Identify which cell holds the provided text, then report its (x, y) central coordinate. 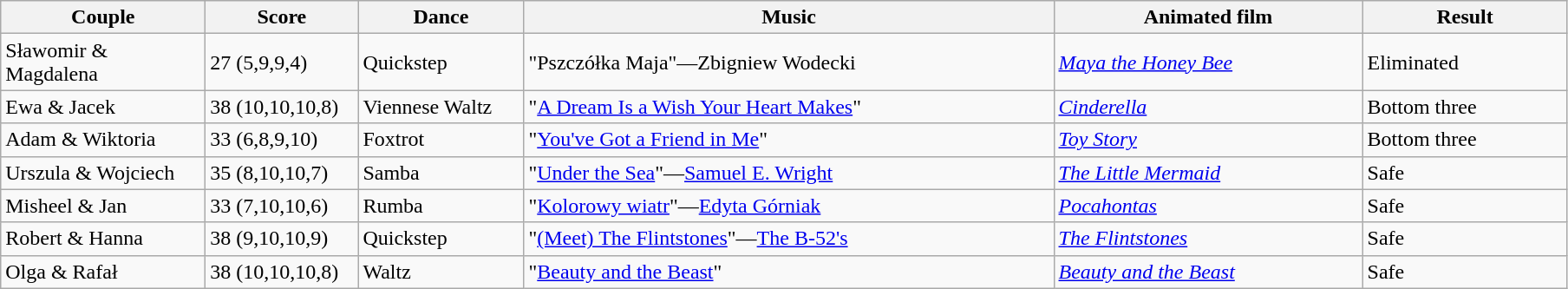
Beauty and the Beast (1208, 272)
Toy Story (1208, 140)
Adam & Wiktoria (103, 140)
Misheel & Jan (103, 206)
Result (1465, 17)
38 (9,10,10,9) (282, 239)
Viennese Waltz (441, 107)
Robert & Hanna (103, 239)
"Beauty and the Beast" (789, 272)
"You've Got a Friend in Me" (789, 140)
Eliminated (1465, 62)
Samba (441, 173)
"A Dream Is a Wish Your Heart Makes" (789, 107)
27 (5,9,9,4) (282, 62)
Cinderella (1208, 107)
"Pszczółka Maja"—Zbigniew Wodecki (789, 62)
Ewa & Jacek (103, 107)
Couple (103, 17)
The Flintstones (1208, 239)
Animated film (1208, 17)
"(Meet) The Flintstones"—The B-52's (789, 239)
33 (7,10,10,6) (282, 206)
Rumba (441, 206)
"Under the Sea"—Samuel E. Wright (789, 173)
Waltz (441, 272)
Olga & Rafał (103, 272)
33 (6,8,9,10) (282, 140)
35 (8,10,10,7) (282, 173)
The Little Mermaid (1208, 173)
Dance (441, 17)
Maya the Honey Bee (1208, 62)
Music (789, 17)
Urszula & Wojciech (103, 173)
Sławomir & Magdalena (103, 62)
Score (282, 17)
"Kolorowy wiatr"—Edyta Górniak (789, 206)
Foxtrot (441, 140)
Pocahontas (1208, 206)
